Scan for the cell matching the given text and deliver its [X, Y] coordinate at center. 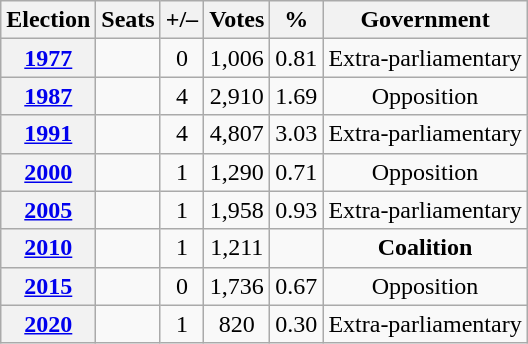
0.93 [296, 210]
3.03 [296, 134]
2005 [48, 210]
0.81 [296, 58]
Government [425, 20]
+/– [182, 20]
1,736 [237, 286]
4,807 [237, 134]
Seats [128, 20]
820 [237, 324]
1991 [48, 134]
1977 [48, 58]
1,211 [237, 248]
2,910 [237, 96]
2015 [48, 286]
1,290 [237, 172]
0.30 [296, 324]
Coalition [425, 248]
0.71 [296, 172]
0.67 [296, 286]
Votes [237, 20]
1987 [48, 96]
1,006 [237, 58]
Election [48, 20]
1.69 [296, 96]
2020 [48, 324]
2000 [48, 172]
1,958 [237, 210]
2010 [48, 248]
% [296, 20]
